Return [X, Y] of the center of cell containing provided text 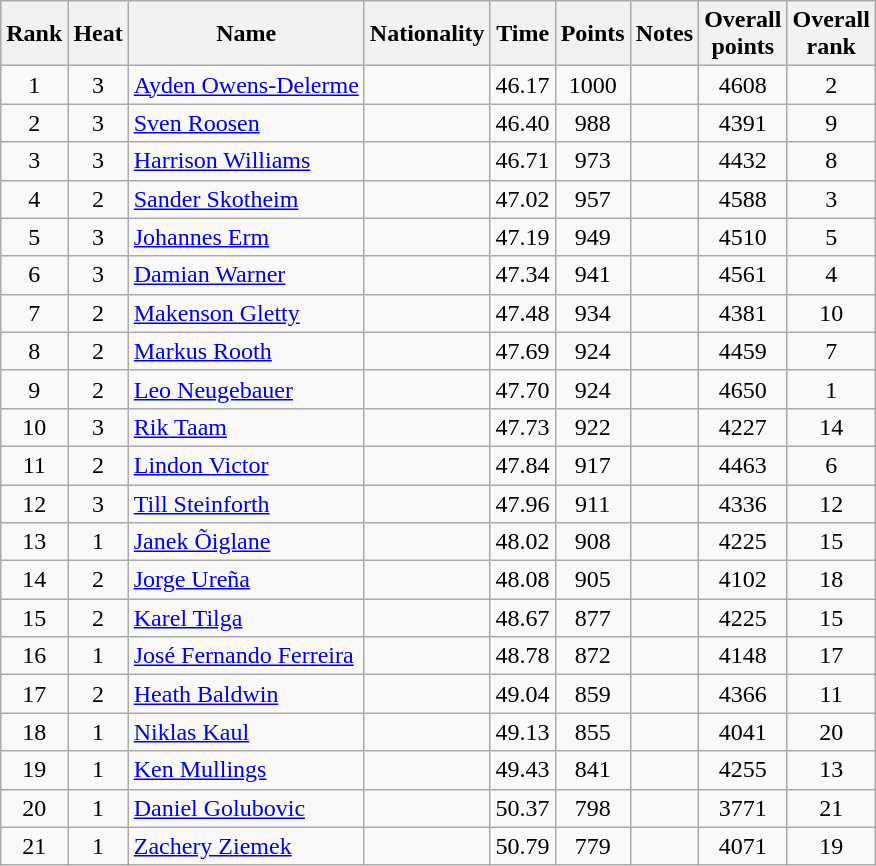
Sander Skotheim [246, 199]
Johannes Erm [246, 237]
Sven Roosen [246, 123]
988 [592, 123]
Notes [664, 34]
49.43 [522, 770]
46.40 [522, 123]
47.96 [522, 503]
48.78 [522, 656]
Heath Baldwin [246, 694]
48.08 [522, 580]
Makenson Gletty [246, 313]
Rank [34, 34]
47.48 [522, 313]
4148 [743, 656]
Leo Neugebauer [246, 389]
49.13 [522, 732]
Overallpoints [743, 34]
47.34 [522, 275]
4561 [743, 275]
José Fernando Ferreira [246, 656]
859 [592, 694]
779 [592, 846]
Janek Õiglane [246, 542]
Lindon Victor [246, 465]
Nationality [427, 34]
Niklas Kaul [246, 732]
16 [34, 656]
4588 [743, 199]
949 [592, 237]
4041 [743, 732]
872 [592, 656]
46.17 [522, 85]
911 [592, 503]
Karel Tilga [246, 618]
841 [592, 770]
4650 [743, 389]
4391 [743, 123]
Time [522, 34]
973 [592, 161]
4459 [743, 351]
47.19 [522, 237]
Damian Warner [246, 275]
Till Steinforth [246, 503]
4366 [743, 694]
Zachery Ziemek [246, 846]
48.02 [522, 542]
Ayden Owens-Delerme [246, 85]
Ken Mullings [246, 770]
798 [592, 808]
47.73 [522, 427]
49.04 [522, 694]
4336 [743, 503]
47.84 [522, 465]
4463 [743, 465]
46.71 [522, 161]
4071 [743, 846]
47.02 [522, 199]
3771 [743, 808]
50.37 [522, 808]
48.67 [522, 618]
Markus Rooth [246, 351]
Points [592, 34]
941 [592, 275]
922 [592, 427]
917 [592, 465]
4102 [743, 580]
855 [592, 732]
Heat [98, 34]
50.79 [522, 846]
908 [592, 542]
Daniel Golubovic [246, 808]
4432 [743, 161]
Jorge Ureña [246, 580]
Name [246, 34]
4255 [743, 770]
4227 [743, 427]
Rik Taam [246, 427]
934 [592, 313]
Harrison Williams [246, 161]
905 [592, 580]
4608 [743, 85]
Overallrank [831, 34]
1000 [592, 85]
4381 [743, 313]
957 [592, 199]
47.69 [522, 351]
877 [592, 618]
4510 [743, 237]
47.70 [522, 389]
